From the cell containing the given text, extract its center point as (X, Y) coordinate. 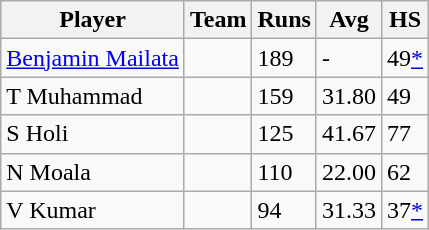
HS (404, 20)
Runs (284, 20)
159 (284, 96)
37* (404, 210)
Benjamin Mailata (93, 58)
- (348, 58)
N Moala (93, 172)
Team (218, 20)
62 (404, 172)
94 (284, 210)
41.67 (348, 134)
110 (284, 172)
49* (404, 58)
T Muhammad (93, 96)
Avg (348, 20)
189 (284, 58)
77 (404, 134)
V Kumar (93, 210)
22.00 (348, 172)
31.33 (348, 210)
S Holi (93, 134)
125 (284, 134)
Player (93, 20)
31.80 (348, 96)
49 (404, 96)
